Scan for the cell matching the given text and deliver its [x, y] coordinate at center. 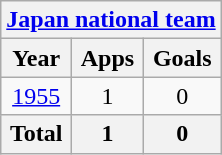
Japan national team [111, 20]
Total [36, 134]
1955 [36, 96]
Apps [108, 58]
Year [36, 58]
Goals [182, 58]
